Extract the [x, y] coordinate from the center of the cell holding the provided text.  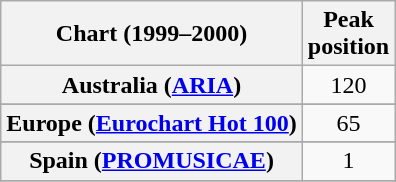
Chart (1999–2000) [152, 34]
1 [348, 161]
Australia (ARIA) [152, 85]
65 [348, 123]
Peakposition [348, 34]
Spain (PROMUSICAE) [152, 161]
Europe (Eurochart Hot 100) [152, 123]
120 [348, 85]
